Identify which cell holds the provided text, then report its [x, y] central coordinate. 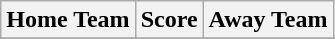
Score [169, 20]
Away Team [268, 20]
Home Team [68, 20]
